For the text-containing cell, return its midpoint in (x, y) coordinate format. 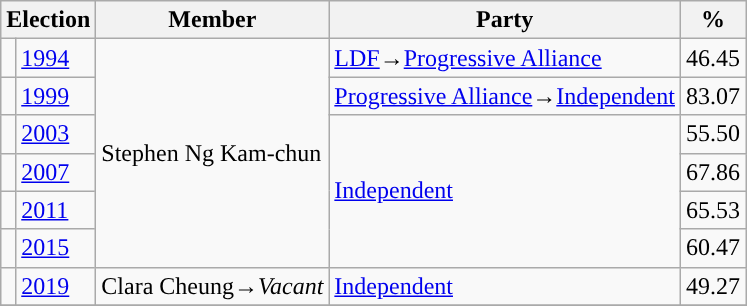
65.53 (712, 210)
2019 (56, 286)
60.47 (712, 248)
Member (212, 20)
Progressive Alliance→Independent (505, 96)
2011 (56, 210)
83.07 (712, 96)
Party (505, 20)
46.45 (712, 58)
2003 (56, 134)
2015 (56, 248)
% (712, 20)
49.27 (712, 286)
Clara Cheung→Vacant (212, 286)
2007 (56, 172)
55.50 (712, 134)
1994 (56, 58)
1999 (56, 96)
67.86 (712, 172)
LDF→Progressive Alliance (505, 58)
Stephen Ng Kam-chun (212, 153)
Election (48, 20)
